Capture the cell that displays the provided text and extract its (x, y) central coordinate. 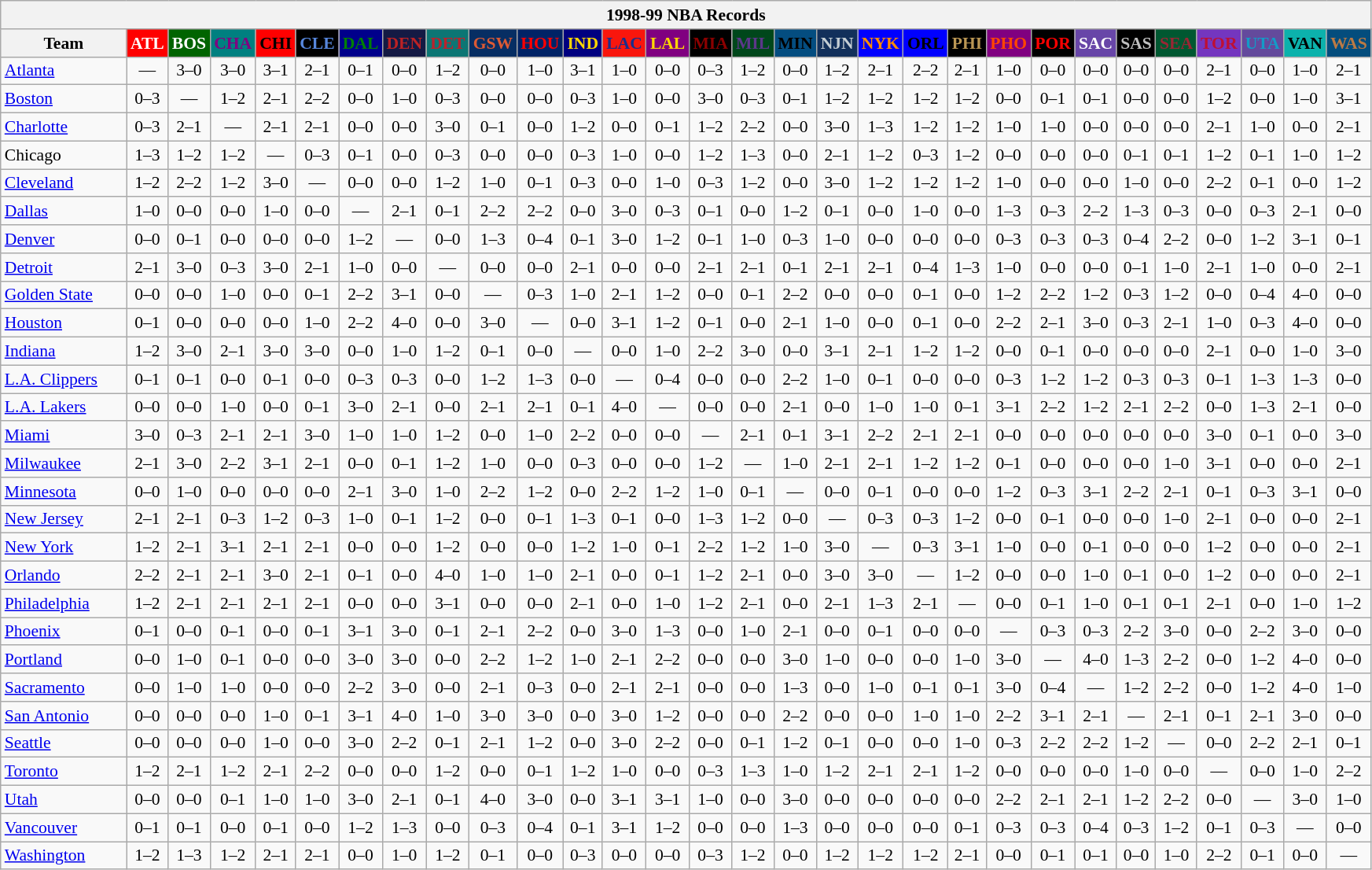
DET (448, 43)
Chicago (64, 155)
Portland (64, 660)
NJN (837, 43)
San Antonio (64, 716)
CHA (233, 43)
Phoenix (64, 632)
Toronto (64, 772)
UTA (1263, 43)
Minnesota (64, 492)
BOS (189, 43)
TOR (1219, 43)
SEA (1176, 43)
Boston (64, 99)
Golden State (64, 295)
IND (583, 43)
CHI (275, 43)
LAC (624, 43)
New Jersey (64, 519)
PHO (1008, 43)
Atlanta (64, 71)
MIA (710, 43)
VAN (1305, 43)
DAL (361, 43)
HOU (539, 43)
Philadelphia (64, 603)
Team (64, 43)
Dallas (64, 212)
Indiana (64, 352)
MIN (795, 43)
Washington (64, 856)
GSW (494, 43)
1998-99 NBA Records (686, 15)
Denver (64, 239)
Seattle (64, 743)
SAC (1096, 43)
ORL (926, 43)
New York (64, 547)
Cleveland (64, 183)
LAL (668, 43)
SAS (1136, 43)
NYK (881, 43)
Orlando (64, 576)
Charlotte (64, 127)
POR (1053, 43)
Utah (64, 800)
ATL (148, 43)
Milwaukee (64, 463)
Sacramento (64, 688)
PHI (967, 43)
DEN (404, 43)
MIL (753, 43)
Houston (64, 323)
Vancouver (64, 828)
Detroit (64, 267)
L.A. Clippers (64, 379)
Miami (64, 436)
WAS (1349, 43)
CLE (318, 43)
L.A. Lakers (64, 407)
